Search for the cell housing the specified text and yield its [X, Y] center coordinate. 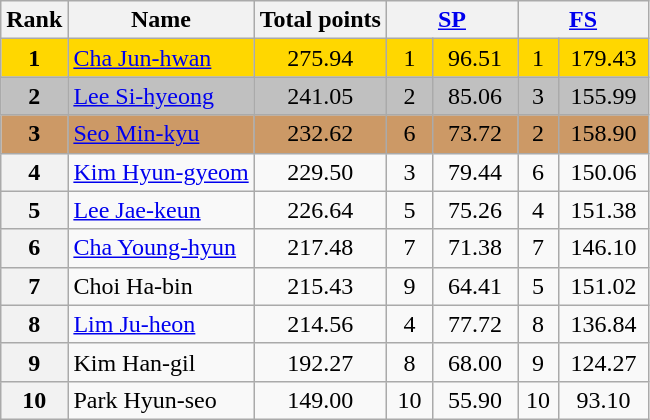
149.00 [320, 400]
150.06 [603, 172]
151.38 [603, 210]
75.26 [474, 210]
55.90 [474, 400]
Rank [34, 20]
275.94 [320, 58]
Total points [320, 20]
Cha Jun-hwan [161, 58]
Lim Ju-heon [161, 324]
96.51 [474, 58]
226.64 [320, 210]
Lee Jae-keun [161, 210]
Name [161, 20]
217.48 [320, 248]
68.00 [474, 362]
136.84 [603, 324]
155.99 [603, 96]
Park Hyun-seo [161, 400]
Seo Min-kyu [161, 134]
232.62 [320, 134]
79.44 [474, 172]
77.72 [474, 324]
229.50 [320, 172]
Kim Hyun-gyeom [161, 172]
241.05 [320, 96]
71.38 [474, 248]
124.27 [603, 362]
179.43 [603, 58]
73.72 [474, 134]
158.90 [603, 134]
192.27 [320, 362]
215.43 [320, 286]
85.06 [474, 96]
Kim Han-gil [161, 362]
Lee Si-hyeong [161, 96]
93.10 [603, 400]
Cha Young-hyun [161, 248]
64.41 [474, 286]
214.56 [320, 324]
Choi Ha-bin [161, 286]
SP [452, 20]
146.10 [603, 248]
FS [584, 20]
151.02 [603, 286]
